Return [x, y] of the center of cell containing provided text 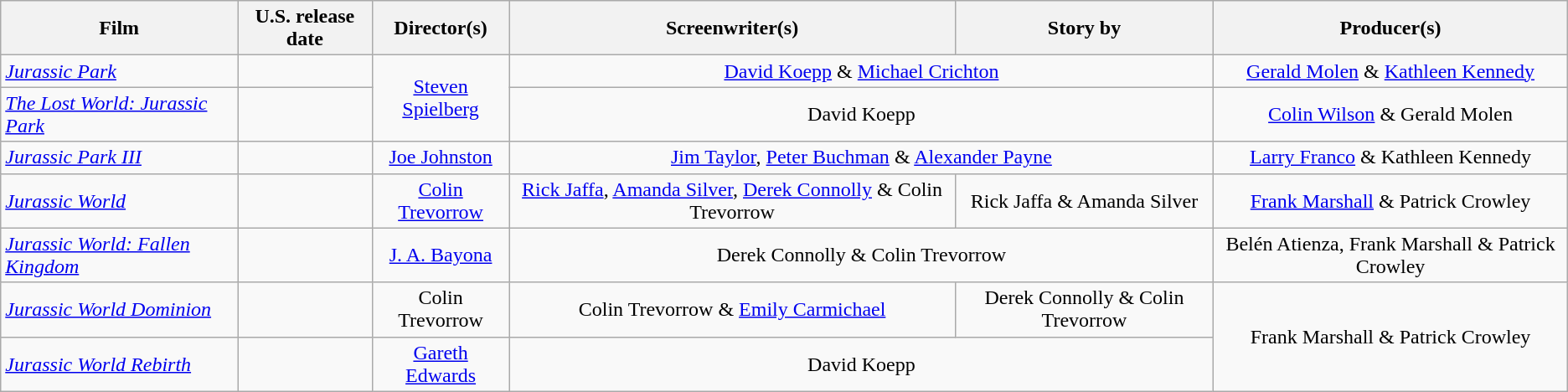
Gerald Molen & Kathleen Kennedy [1390, 71]
Story by [1084, 28]
Gareth Edwards [441, 364]
Jim Taylor, Peter Buchman & Alexander Payne [861, 157]
Jurassic World Dominion [119, 310]
Colin Trevorrow & Emily Carmichael [732, 310]
David Koepp & Michael Crichton [861, 71]
J. A. Bayona [441, 255]
Jurassic World [119, 201]
Larry Franco & Kathleen Kennedy [1390, 157]
Screenwriter(s) [732, 28]
Rick Jaffa, Amanda Silver, Derek Connolly & Colin Trevorrow [732, 201]
Jurassic World: Fallen Kingdom [119, 255]
Producer(s) [1390, 28]
Belén Atienza, Frank Marshall & Patrick Crowley [1390, 255]
Jurassic World Rebirth [119, 364]
The Lost World: Jurassic Park [119, 114]
Film [119, 28]
Joe Johnston [441, 157]
Colin Wilson & Gerald Molen [1390, 114]
Director(s) [441, 28]
U.S. release date [305, 28]
Steven Spielberg [441, 99]
Jurassic Park III [119, 157]
Rick Jaffa & Amanda Silver [1084, 201]
Jurassic Park [119, 71]
